Extract the [x, y] coordinate from the center of the cell holding the provided text.  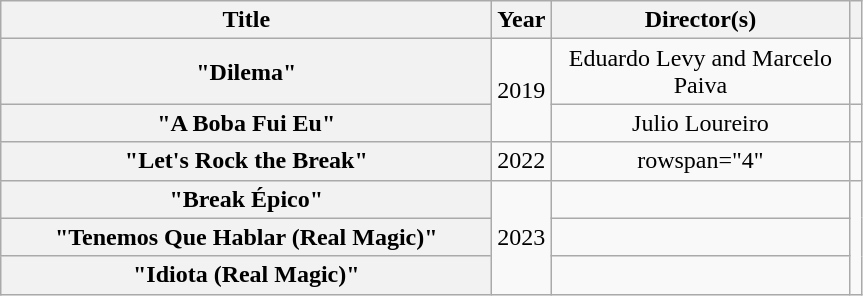
"Tenemos Que Hablar (Real Magic)" [246, 237]
Year [522, 20]
"Break Épico" [246, 199]
2023 [522, 237]
"Dilema" [246, 72]
Title [246, 20]
Director(s) [700, 20]
2022 [522, 161]
"A Boba Fui Eu" [246, 123]
Eduardo Levy and Marcelo Paiva [700, 72]
2019 [522, 90]
"Idiota (Real Magic)" [246, 275]
"Let's Rock the Break" [246, 161]
Julio Loureiro [700, 123]
rowspan="4" [700, 161]
